For the text-containing cell, return its midpoint in [x, y] coordinate format. 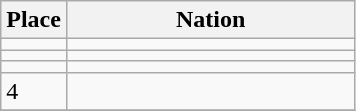
4 [34, 91]
Place [34, 20]
Nation [210, 20]
